Search for the cell housing the specified text and yield its [X, Y] center coordinate. 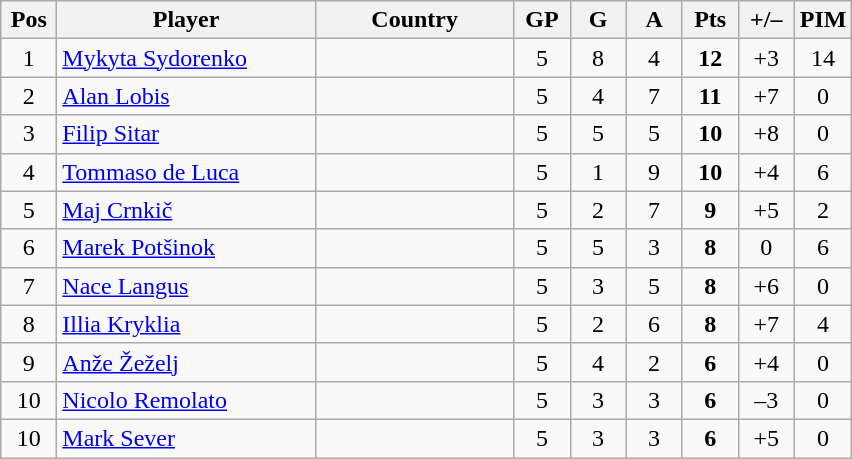
Nace Langus [186, 286]
Mykyta Sydorenko [186, 58]
Pos [29, 20]
Maj Crnkič [186, 210]
+/– [766, 20]
A [654, 20]
Alan Lobis [186, 96]
14 [823, 58]
PIM [823, 20]
Pts [710, 20]
Country [414, 20]
+8 [766, 134]
–3 [766, 400]
Marek Potšinok [186, 248]
Player [186, 20]
Filip Sitar [186, 134]
11 [710, 96]
Tommaso de Luca [186, 172]
Illia Kryklia [186, 324]
+3 [766, 58]
G [598, 20]
Mark Sever [186, 438]
Nicolo Remolato [186, 400]
12 [710, 58]
GP [542, 20]
Anže Žeželj [186, 362]
+6 [766, 286]
